Return (x, y) of the center of cell containing provided text 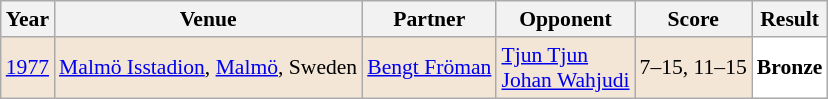
Partner (429, 19)
Tjun Tjun Johan Wahjudi (565, 68)
Bronze (790, 68)
Year (28, 19)
Venue (208, 19)
Result (790, 19)
1977 (28, 68)
Score (694, 19)
Bengt Fröman (429, 68)
7–15, 11–15 (694, 68)
Malmö Isstadion, Malmö, Sweden (208, 68)
Opponent (565, 19)
